Provide the [x, y] coordinate of the cell's center where the given text is located.  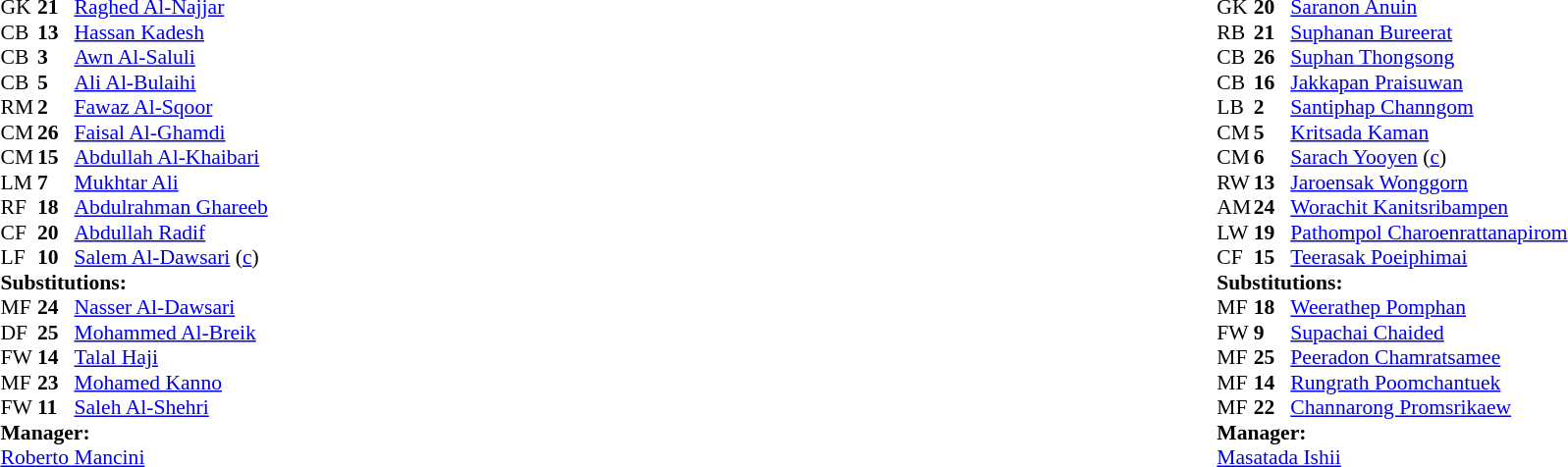
Fawaz Al-Sqoor [171, 107]
LW [1235, 233]
Sarach Yooyen (c) [1429, 158]
Kritsada Kaman [1429, 132]
Ali Al-Bulaihi [171, 82]
Salem Al-Dawsari (c) [171, 258]
AM [1235, 207]
Talal Haji [171, 358]
7 [56, 182]
LB [1235, 107]
Pathompol Charoenrattanapirom [1429, 233]
19 [1272, 233]
Hassan Kadesh [171, 32]
22 [1272, 407]
20 [56, 233]
LM [19, 182]
LF [19, 258]
Suphanan Bureerat [1429, 32]
Saleh Al-Shehri [171, 407]
Abdullah Al-Khaibari [171, 158]
Jakkapan Praisuwan [1429, 82]
9 [1272, 333]
21 [1272, 32]
RB [1235, 32]
11 [56, 407]
16 [1272, 82]
Weerathep Pomphan [1429, 307]
3 [56, 58]
Suphan Thongsong [1429, 58]
Nasser Al-Dawsari [171, 307]
23 [56, 383]
DF [19, 333]
Mukhtar Ali [171, 182]
Channarong Promsrikaew [1429, 407]
Worachit Kanitsribampen [1429, 207]
Rungrath Poomchantuek [1429, 383]
Abdulrahman Ghareeb [171, 207]
Peeradon Chamratsamee [1429, 358]
6 [1272, 158]
RF [19, 207]
10 [56, 258]
RM [19, 107]
Mohammed Al-Breik [171, 333]
Mohamed Kanno [171, 383]
Jaroensak Wonggorn [1429, 182]
Abdullah Radif [171, 233]
Supachai Chaided [1429, 333]
Santiphap Channgom [1429, 107]
Teerasak Poeiphimai [1429, 258]
Awn Al-Saluli [171, 58]
RW [1235, 182]
Faisal Al-Ghamdi [171, 132]
